Search for the cell housing the specified text and yield its (X, Y) center coordinate. 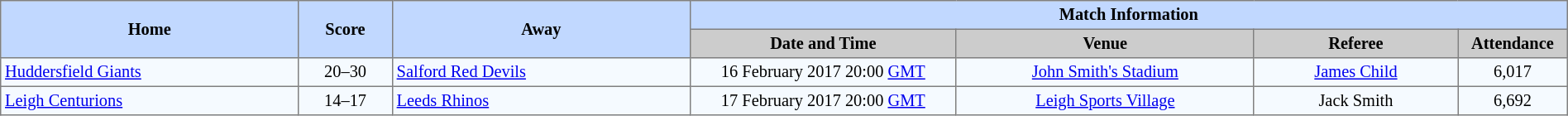
14–17 (346, 100)
Salford Red Devils (541, 72)
Score (346, 30)
Away (541, 30)
Venue (1105, 43)
Referee (1355, 43)
17 February 2017 20:00 GMT (823, 100)
Huddersfield Giants (150, 72)
Match Information (1128, 15)
Date and Time (823, 43)
Leigh Centurions (150, 100)
6,017 (1513, 72)
16 February 2017 20:00 GMT (823, 72)
Jack Smith (1355, 100)
20–30 (346, 72)
Leeds Rhinos (541, 100)
Attendance (1513, 43)
James Child (1355, 72)
John Smith's Stadium (1105, 72)
6,692 (1513, 100)
Home (150, 30)
Leigh Sports Village (1105, 100)
